Scan for the cell matching the given text and deliver its [x, y] coordinate at center. 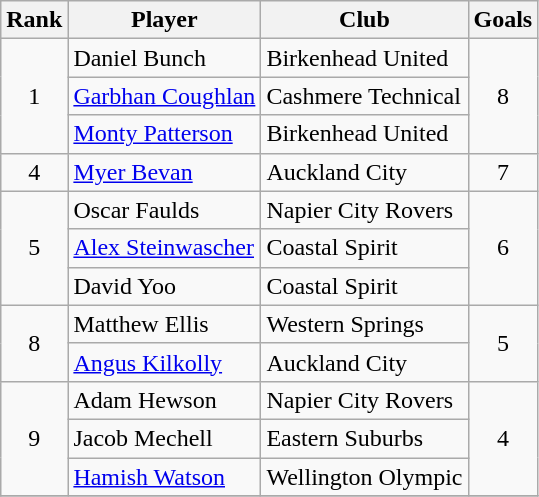
Wellington Olympic [364, 477]
Myer Bevan [164, 172]
1 [34, 96]
Monty Patterson [164, 134]
Rank [34, 20]
Club [364, 20]
Goals [503, 20]
9 [34, 438]
Western Springs [364, 324]
Jacob Mechell [164, 438]
Eastern Suburbs [364, 438]
Cashmere Technical [364, 96]
Matthew Ellis [164, 324]
7 [503, 172]
Adam Hewson [164, 400]
Daniel Bunch [164, 58]
Angus Kilkolly [164, 362]
Oscar Faulds [164, 210]
David Yoo [164, 286]
Hamish Watson [164, 477]
6 [503, 248]
Alex Steinwascher [164, 248]
Player [164, 20]
Garbhan Coughlan [164, 96]
